Return [x, y] of the center of cell containing provided text 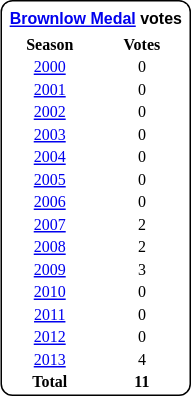
11 [142, 382]
2003 [50, 134]
Votes [142, 44]
2000 [50, 67]
3 [142, 270]
2010 [50, 292]
2005 [50, 180]
Total [50, 382]
2007 [50, 224]
Brownlow Medal votes [96, 18]
2001 [50, 90]
2012 [50, 337]
2013 [50, 360]
2006 [50, 202]
2011 [50, 314]
2002 [50, 112]
4 [142, 360]
2008 [50, 247]
2004 [50, 157]
Season [50, 44]
2009 [50, 270]
